Search for the cell housing the specified text and yield its (x, y) center coordinate. 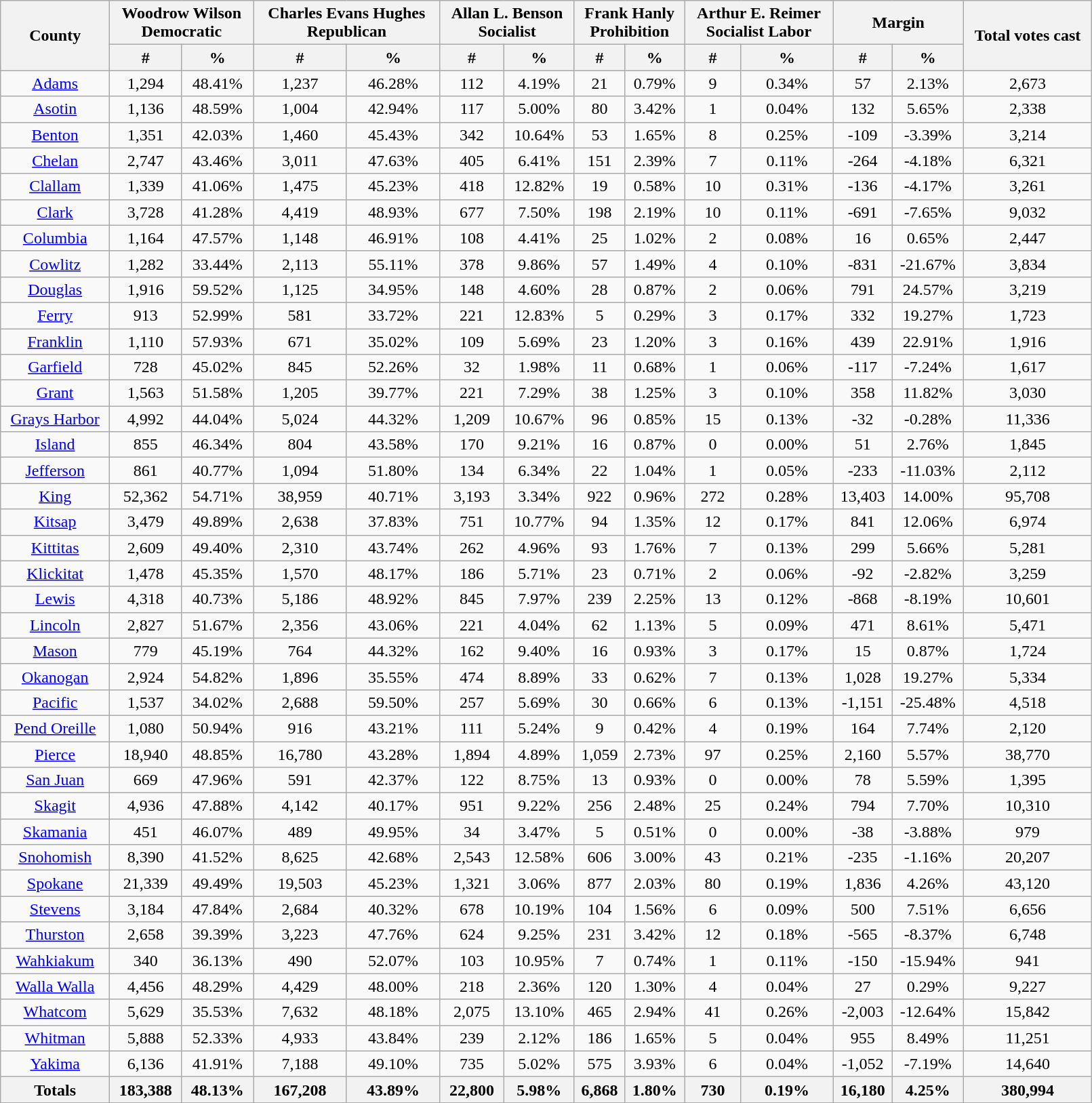
3,030 (1028, 393)
47.88% (218, 806)
4.89% (539, 755)
3.00% (655, 858)
Snohomish (56, 858)
43.21% (393, 728)
669 (146, 780)
2.48% (655, 806)
94 (599, 522)
405 (472, 161)
10,601 (1028, 599)
59.52% (218, 289)
Jefferson (56, 470)
2,447 (1028, 238)
2,543 (472, 858)
4,419 (300, 212)
Kitsap (56, 522)
Yakima (56, 1064)
-868 (862, 599)
2,338 (1028, 109)
49.89% (218, 522)
1,004 (300, 109)
5,186 (300, 599)
4,992 (146, 419)
49.95% (393, 832)
9,227 (1028, 986)
42.68% (393, 858)
Whitman (56, 1038)
Mason (56, 651)
Skamania (56, 832)
791 (862, 289)
2,924 (146, 677)
1,351 (146, 135)
-117 (862, 367)
53 (599, 135)
41.91% (218, 1064)
48.29% (218, 986)
9,032 (1028, 212)
0.18% (787, 935)
6,974 (1028, 522)
Cowlitz (56, 264)
3,011 (300, 161)
489 (300, 832)
5.57% (927, 755)
-3.88% (927, 832)
-1,151 (862, 702)
32 (472, 367)
43 (713, 858)
40.71% (393, 496)
-264 (862, 161)
5.66% (927, 548)
2,688 (300, 702)
1,836 (862, 883)
2,113 (300, 264)
1,148 (300, 238)
46.07% (218, 832)
2,120 (1028, 728)
728 (146, 367)
4.96% (539, 548)
44.04% (218, 419)
42.94% (393, 109)
-691 (862, 212)
48.93% (393, 212)
57.93% (218, 341)
-8.19% (927, 599)
-1.16% (927, 858)
Columbia (56, 238)
35.55% (393, 677)
1,395 (1028, 780)
109 (472, 341)
11 (599, 367)
21 (599, 83)
231 (599, 935)
Skagit (56, 806)
151 (599, 161)
941 (1028, 961)
1,059 (599, 755)
11,336 (1028, 419)
0.08% (787, 238)
0.62% (655, 677)
-4.18% (927, 161)
47.57% (218, 238)
1,537 (146, 702)
112 (472, 83)
500 (862, 909)
Pacific (56, 702)
40.73% (218, 599)
4,518 (1028, 702)
45.02% (218, 367)
855 (146, 445)
3,261 (1028, 186)
40.77% (218, 470)
12.06% (927, 522)
Arthur E. ReimerSocialist Labor (759, 23)
1,617 (1028, 367)
19 (599, 186)
11,251 (1028, 1038)
Ferry (56, 315)
37.83% (393, 522)
951 (472, 806)
9.40% (539, 651)
38 (599, 393)
3,214 (1028, 135)
-4.17% (927, 186)
4.26% (927, 883)
County (56, 35)
-2,003 (862, 1012)
5.98% (539, 1089)
-831 (862, 264)
183,388 (146, 1089)
10.95% (539, 961)
-3.39% (927, 135)
3,184 (146, 909)
51.58% (218, 393)
Okanogan (56, 677)
10.64% (539, 135)
779 (146, 651)
8,390 (146, 858)
5.71% (539, 574)
198 (599, 212)
36.13% (218, 961)
575 (599, 1064)
218 (472, 986)
-7.65% (927, 212)
43.84% (393, 1038)
43.28% (393, 755)
671 (300, 341)
0.31% (787, 186)
5,471 (1028, 625)
7.29% (539, 393)
1,110 (146, 341)
54.71% (218, 496)
38,770 (1028, 755)
-32 (862, 419)
40.17% (393, 806)
51.80% (393, 470)
1,563 (146, 393)
Woodrow WilsonDemocratic (182, 23)
4,142 (300, 806)
47.96% (218, 780)
120 (599, 986)
4.04% (539, 625)
42.37% (393, 780)
47.76% (393, 935)
7.97% (539, 599)
4.60% (539, 289)
28 (599, 289)
0.42% (655, 728)
Douglas (56, 289)
Franklin (56, 341)
735 (472, 1064)
11.82% (927, 393)
-21.67% (927, 264)
164 (862, 728)
22 (599, 470)
43.06% (393, 625)
43.74% (393, 548)
2.25% (655, 599)
122 (472, 780)
1,080 (146, 728)
299 (862, 548)
6,748 (1028, 935)
751 (472, 522)
5.00% (539, 109)
0.58% (655, 186)
117 (472, 109)
1.80% (655, 1089)
606 (599, 858)
8.61% (927, 625)
1.02% (655, 238)
-0.28% (927, 419)
979 (1028, 832)
10.77% (539, 522)
678 (472, 909)
52,362 (146, 496)
43.58% (393, 445)
8,625 (300, 858)
46.91% (393, 238)
5,888 (146, 1038)
624 (472, 935)
24.57% (927, 289)
2.19% (655, 212)
1.20% (655, 341)
52.07% (393, 961)
-235 (862, 858)
2,638 (300, 522)
35.53% (218, 1012)
-109 (862, 135)
-15.94% (927, 961)
794 (862, 806)
Benton (56, 135)
134 (472, 470)
3,223 (300, 935)
1,570 (300, 574)
-92 (862, 574)
45.35% (218, 574)
2,747 (146, 161)
48.00% (393, 986)
0.85% (655, 419)
43.89% (393, 1089)
20,207 (1028, 858)
Garfield (56, 367)
10,310 (1028, 806)
12.58% (539, 858)
378 (472, 264)
Totals (56, 1089)
1.49% (655, 264)
0.74% (655, 961)
35.02% (393, 341)
Pierce (56, 755)
5,334 (1028, 677)
6.34% (539, 470)
4,936 (146, 806)
861 (146, 470)
Grant (56, 393)
1,723 (1028, 315)
41.52% (218, 858)
9.25% (539, 935)
-150 (862, 961)
Chelan (56, 161)
0.05% (787, 470)
1.98% (539, 367)
49.10% (393, 1064)
1,209 (472, 419)
591 (300, 780)
93 (599, 548)
340 (146, 961)
471 (862, 625)
1,845 (1028, 445)
7,632 (300, 1012)
Walla Walla (56, 986)
0.21% (787, 858)
5.65% (927, 109)
Spokane (56, 883)
913 (146, 315)
14,640 (1028, 1064)
1,125 (300, 289)
41.28% (218, 212)
2.03% (655, 883)
3.93% (655, 1064)
2,658 (146, 935)
730 (713, 1089)
104 (599, 909)
916 (300, 728)
0.66% (655, 702)
1,237 (300, 83)
Clallam (56, 186)
1,460 (300, 135)
465 (599, 1012)
111 (472, 728)
Kittitas (56, 548)
5,629 (146, 1012)
0.26% (787, 1012)
0.68% (655, 367)
46.28% (393, 83)
-25.48% (927, 702)
2,160 (862, 755)
12.83% (539, 315)
0.34% (787, 83)
2,609 (146, 548)
1.25% (655, 393)
1,321 (472, 883)
41 (713, 1012)
132 (862, 109)
2,827 (146, 625)
33 (599, 677)
45.19% (218, 651)
0.79% (655, 83)
22,800 (472, 1089)
95,708 (1028, 496)
52.33% (218, 1038)
4,318 (146, 599)
12.82% (539, 186)
1,896 (300, 677)
19,503 (300, 883)
San Juan (56, 780)
-1,052 (862, 1064)
3,728 (146, 212)
-11.03% (927, 470)
581 (300, 315)
3.34% (539, 496)
78 (862, 780)
-38 (862, 832)
47.84% (218, 909)
43.46% (218, 161)
8.49% (927, 1038)
2,112 (1028, 470)
Allan L. BensonSocialist (507, 23)
1.56% (655, 909)
4,429 (300, 986)
6.41% (539, 161)
170 (472, 445)
451 (146, 832)
16,780 (300, 755)
Lincoln (56, 625)
15,842 (1028, 1012)
804 (300, 445)
54.82% (218, 677)
38,959 (300, 496)
108 (472, 238)
167,208 (300, 1089)
490 (300, 961)
8.89% (539, 677)
8 (713, 135)
1,282 (146, 264)
41.06% (218, 186)
Margin (898, 23)
16,180 (862, 1089)
256 (599, 806)
-565 (862, 935)
1,724 (1028, 651)
-12.64% (927, 1012)
4,456 (146, 986)
1,475 (300, 186)
262 (472, 548)
50.94% (218, 728)
3.47% (539, 832)
-8.37% (927, 935)
0.16% (787, 341)
48.17% (393, 574)
King (56, 496)
1,136 (146, 109)
62 (599, 625)
-136 (862, 186)
3,259 (1028, 574)
841 (862, 522)
1.35% (655, 522)
48.92% (393, 599)
764 (300, 651)
59.50% (393, 702)
48.59% (218, 109)
4.19% (539, 83)
3,219 (1028, 289)
-2.82% (927, 574)
1,094 (300, 470)
34.02% (218, 702)
1.04% (655, 470)
1,164 (146, 238)
48.18% (393, 1012)
6,656 (1028, 909)
18,940 (146, 755)
22.91% (927, 341)
49.40% (218, 548)
162 (472, 651)
4.41% (539, 238)
21,339 (146, 883)
-7.19% (927, 1064)
33.72% (393, 315)
2.36% (539, 986)
30 (599, 702)
52.26% (393, 367)
14.00% (927, 496)
2,673 (1028, 83)
0.12% (787, 599)
48.13% (218, 1089)
0.65% (927, 238)
Klickitat (56, 574)
7.51% (927, 909)
9.86% (539, 264)
Lewis (56, 599)
Adams (56, 83)
332 (862, 315)
257 (472, 702)
358 (862, 393)
5.24% (539, 728)
3,834 (1028, 264)
1.13% (655, 625)
Grays Harbor (56, 419)
10.67% (539, 419)
1,205 (300, 393)
342 (472, 135)
Total votes cast (1028, 35)
7.70% (927, 806)
1.30% (655, 986)
2.39% (655, 161)
34.95% (393, 289)
2.76% (927, 445)
7.50% (539, 212)
97 (713, 755)
Frank HanlyProhibition (629, 23)
Asotin (56, 109)
3.06% (539, 883)
51.67% (218, 625)
6,868 (599, 1089)
42.03% (218, 135)
439 (862, 341)
0.51% (655, 832)
1,894 (472, 755)
39.39% (218, 935)
52.99% (218, 315)
1,028 (862, 677)
0.28% (787, 496)
5.59% (927, 780)
1,294 (146, 83)
2,075 (472, 1012)
2,310 (300, 548)
4.25% (927, 1089)
677 (472, 212)
-7.24% (927, 367)
Whatcom (56, 1012)
7.74% (927, 728)
48.41% (218, 83)
6,136 (146, 1064)
55.11% (393, 264)
27 (862, 986)
Island (56, 445)
955 (862, 1038)
Charles Evans HughesRepublican (347, 23)
8.75% (539, 780)
0.96% (655, 496)
148 (472, 289)
1.76% (655, 548)
1,339 (146, 186)
0.24% (787, 806)
10.19% (539, 909)
Stevens (56, 909)
2.94% (655, 1012)
Wahkiakum (56, 961)
272 (713, 496)
45.43% (393, 135)
4,933 (300, 1038)
49.49% (218, 883)
39.77% (393, 393)
7,188 (300, 1064)
96 (599, 419)
418 (472, 186)
9.22% (539, 806)
103 (472, 961)
47.63% (393, 161)
Clark (56, 212)
6,321 (1028, 161)
2,356 (300, 625)
877 (599, 883)
922 (599, 496)
40.32% (393, 909)
5,281 (1028, 548)
33.44% (218, 264)
0.71% (655, 574)
13.10% (539, 1012)
2,684 (300, 909)
5.02% (539, 1064)
2.73% (655, 755)
Pend Oreille (56, 728)
43,120 (1028, 883)
51 (862, 445)
380,994 (1028, 1089)
34 (472, 832)
13,403 (862, 496)
-233 (862, 470)
3,193 (472, 496)
2.13% (927, 83)
Thurston (56, 935)
2.12% (539, 1038)
9.21% (539, 445)
474 (472, 677)
46.34% (218, 445)
5,024 (300, 419)
48.85% (218, 755)
1,478 (146, 574)
3,479 (146, 522)
